Identify which cell holds the provided text, then report its [x, y] central coordinate. 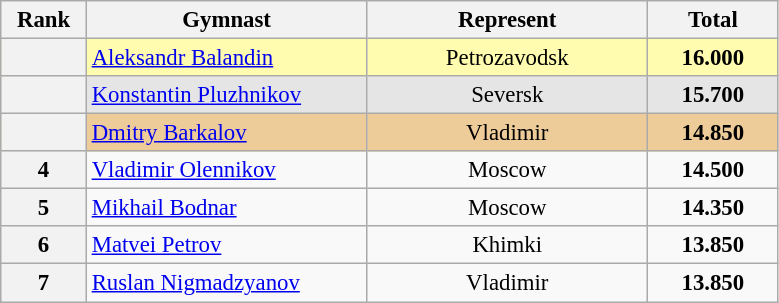
Konstantin Pluzhnikov [226, 95]
Aleksandr Balandin [226, 58]
Vladimir Olennikov [226, 170]
7 [44, 283]
Rank [44, 20]
4 [44, 170]
15.700 [714, 95]
Total [714, 20]
Mikhail Bodnar [226, 208]
6 [44, 245]
Matvei Petrov [226, 245]
Seversk [508, 95]
Gymnast [226, 20]
14.500 [714, 170]
14.350 [714, 208]
14.850 [714, 133]
Represent [508, 20]
Ruslan Nigmadzyanov [226, 283]
5 [44, 208]
Khimki [508, 245]
16.000 [714, 58]
Dmitry Barkalov [226, 133]
Petrozavodsk [508, 58]
